Detect which cell encompasses the target text, then output its [x, y] center coordinate. 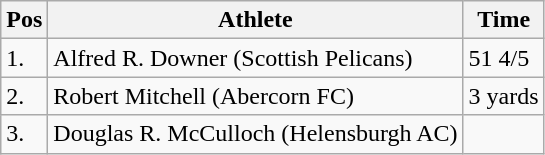
2. [24, 96]
Douglas R. McCulloch (Helensburgh AC) [256, 134]
Time [504, 20]
3. [24, 134]
Pos [24, 20]
Alfred R. Downer (Scottish Pelicans) [256, 58]
51 4/5 [504, 58]
Robert Mitchell (Abercorn FC) [256, 96]
3 yards [504, 96]
Athlete [256, 20]
1. [24, 58]
